Find where the given text appears and provide that cell's center as (x, y) coordinate. 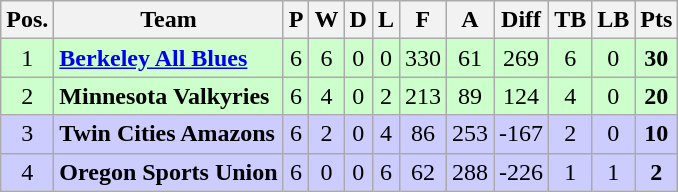
Minnesota Valkyries (168, 96)
L (386, 20)
Berkeley All Blues (168, 58)
61 (470, 58)
89 (470, 96)
P (296, 20)
288 (470, 172)
62 (422, 172)
F (422, 20)
Diff (522, 20)
D (358, 20)
Oregon Sports Union (168, 172)
3 (28, 134)
20 (656, 96)
10 (656, 134)
213 (422, 96)
86 (422, 134)
A (470, 20)
-226 (522, 172)
-167 (522, 134)
W (326, 20)
Pts (656, 20)
269 (522, 58)
Pos. (28, 20)
TB (570, 20)
124 (522, 96)
330 (422, 58)
Twin Cities Amazons (168, 134)
Team (168, 20)
LB (614, 20)
253 (470, 134)
30 (656, 58)
